From the cell containing the given text, extract its center point as [X, Y] coordinate. 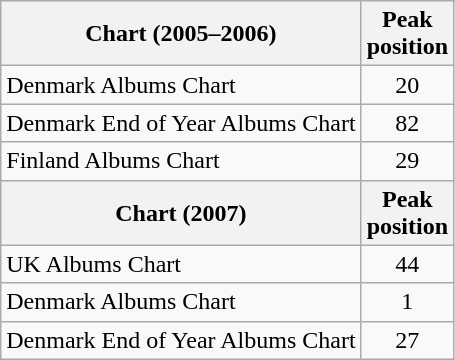
27 [407, 340]
29 [407, 161]
1 [407, 302]
Finland Albums Chart [181, 161]
20 [407, 85]
Chart (2005–2006) [181, 34]
44 [407, 264]
UK Albums Chart [181, 264]
Chart (2007) [181, 212]
82 [407, 123]
